For the text-containing cell, return its midpoint in (X, Y) coordinate format. 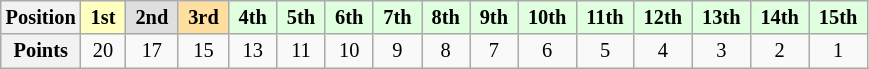
5 (604, 51)
2 (779, 51)
11th (604, 17)
6th (349, 17)
7 (494, 51)
9th (494, 17)
10 (349, 51)
3 (721, 51)
5th (301, 17)
14th (779, 17)
13th (721, 17)
3rd (203, 17)
15 (203, 51)
Points (41, 51)
10th (547, 17)
1st (104, 17)
20 (104, 51)
7th (397, 17)
8th (446, 17)
8 (446, 51)
15th (838, 17)
1 (838, 51)
9 (397, 51)
11 (301, 51)
4 (663, 51)
13 (253, 51)
2nd (152, 17)
Position (41, 17)
12th (663, 17)
6 (547, 51)
17 (152, 51)
4th (253, 17)
